Determine the (X, Y) coordinate at the center of the cell enclosing the given text.  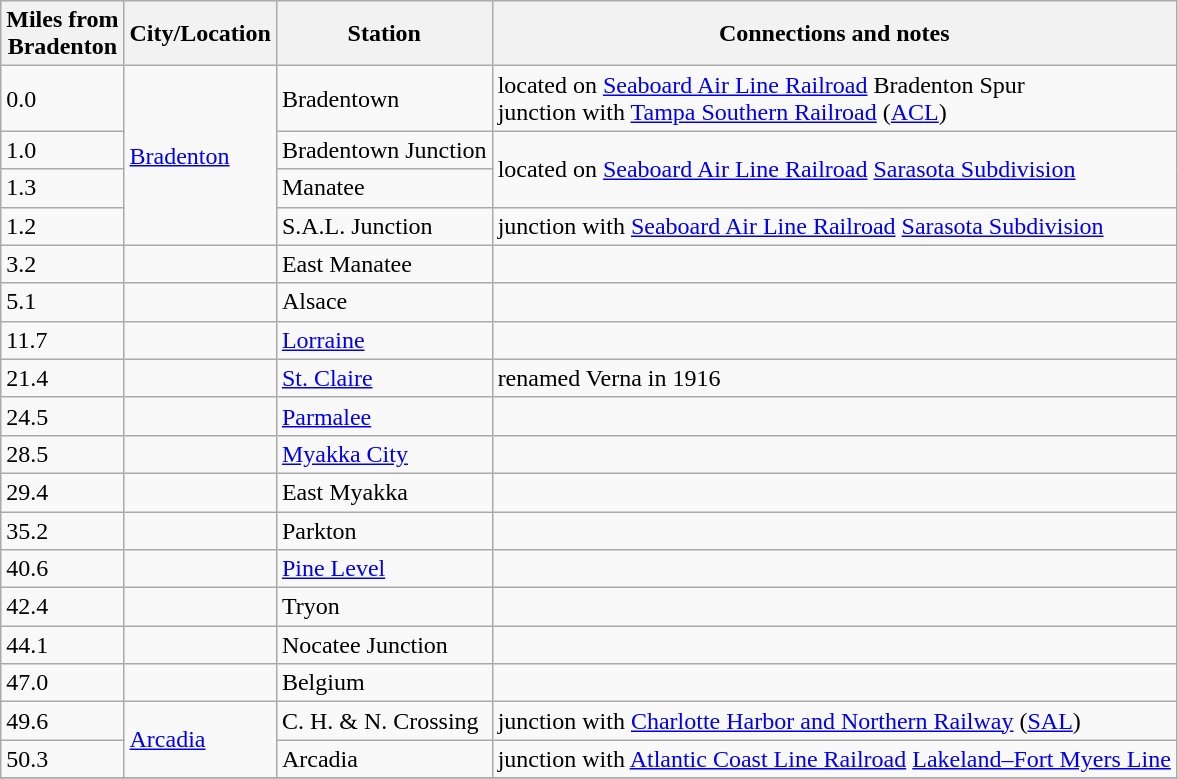
Belgium (384, 683)
renamed Verna in 1916 (834, 378)
junction with Atlantic Coast Line Railroad Lakeland–Fort Myers Line (834, 759)
Myakka City (384, 454)
1.2 (62, 226)
St. Claire (384, 378)
24.5 (62, 416)
35.2 (62, 531)
21.4 (62, 378)
C. H. & N. Crossing (384, 721)
Nocatee Junction (384, 645)
located on Seaboard Air Line Railroad Sarasota Subdivision (834, 169)
0.0 (62, 98)
1.3 (62, 188)
50.3 (62, 759)
East Manatee (384, 264)
City/Location (200, 34)
East Myakka (384, 492)
Tryon (384, 607)
1.0 (62, 150)
Manatee (384, 188)
29.4 (62, 492)
Miles fromBradenton (62, 34)
28.5 (62, 454)
S.A.L. Junction (384, 226)
40.6 (62, 569)
Bradentown (384, 98)
junction with Seaboard Air Line Railroad Sarasota Subdivision (834, 226)
Lorraine (384, 340)
49.6 (62, 721)
44.1 (62, 645)
Connections and notes (834, 34)
Station (384, 34)
Pine Level (384, 569)
Alsace (384, 302)
junction with Charlotte Harbor and Northern Railway (SAL) (834, 721)
11.7 (62, 340)
located on Seaboard Air Line Railroad Bradenton Spurjunction with Tampa Southern Railroad (ACL) (834, 98)
5.1 (62, 302)
Parkton (384, 531)
47.0 (62, 683)
42.4 (62, 607)
Parmalee (384, 416)
Bradenton (200, 156)
Bradentown Junction (384, 150)
3.2 (62, 264)
